Locate the cell with the specified text and output its (X, Y) center coordinate. 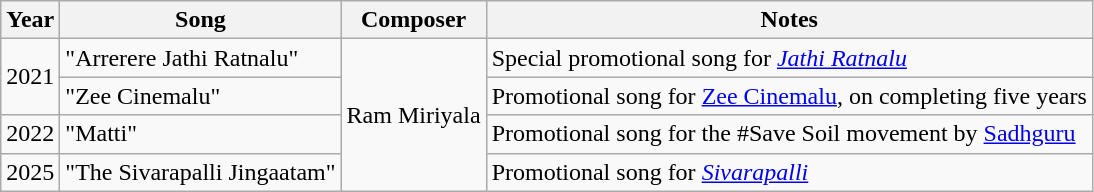
"Matti" (200, 134)
Promotional song for Zee Cinemalu, on completing five years (789, 96)
Notes (789, 20)
2025 (30, 172)
Song (200, 20)
"The Sivarapalli Jingaatam" (200, 172)
Promotional song for Sivarapalli (789, 172)
2022 (30, 134)
Year (30, 20)
2021 (30, 77)
"Arrerere Jathi Ratnalu" (200, 58)
Ram Miriyala (414, 115)
Composer (414, 20)
Special promotional song for Jathi Ratnalu (789, 58)
"Zee Cinemalu" (200, 96)
Promotional song for the #Save Soil movement by Sadhguru (789, 134)
